For the text-containing cell, return its midpoint in [X, Y] coordinate format. 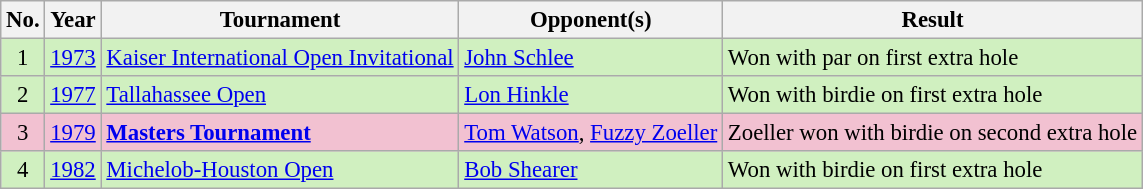
1973 [73, 58]
Result [933, 20]
2 [23, 95]
John Schlee [591, 58]
Tom Watson, Fuzzy Zoeller [591, 133]
1 [23, 58]
Lon Hinkle [591, 95]
Bob Shearer [591, 170]
Kaiser International Open Invitational [280, 58]
4 [23, 170]
1977 [73, 95]
Tournament [280, 20]
3 [23, 133]
Won with par on first extra hole [933, 58]
Zoeller won with birdie on second extra hole [933, 133]
Opponent(s) [591, 20]
Tallahassee Open [280, 95]
No. [23, 20]
1982 [73, 170]
Masters Tournament [280, 133]
Michelob-Houston Open [280, 170]
1979 [73, 133]
Year [73, 20]
